Search for the cell housing the specified text and yield its [x, y] center coordinate. 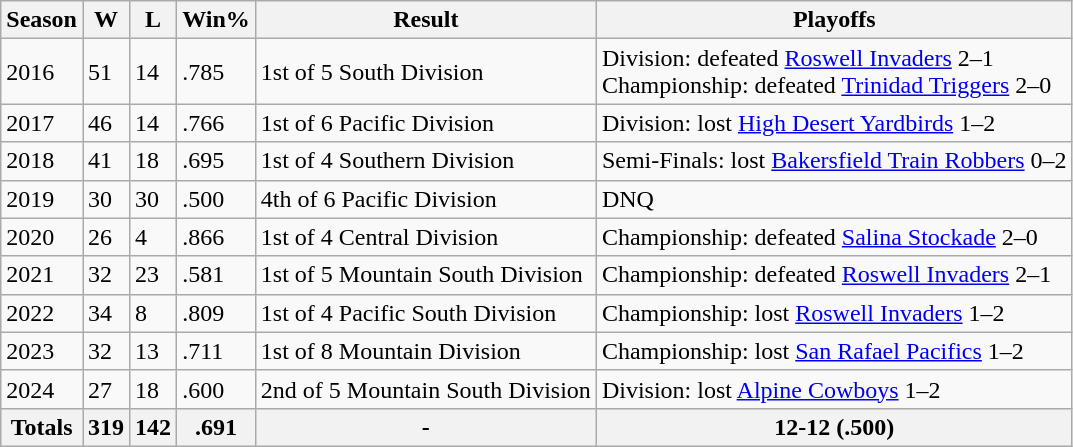
319 [106, 427]
2019 [42, 199]
46 [106, 123]
1st of 5 Mountain South Division [426, 275]
.766 [216, 123]
26 [106, 237]
L [154, 20]
2018 [42, 161]
Championship: lost San Rafael Pacifics 1–2 [834, 351]
1st of 4 Pacific South Division [426, 313]
34 [106, 313]
Championship: defeated Salina Stockade 2–0 [834, 237]
Playoffs [834, 20]
W [106, 20]
Win% [216, 20]
- [426, 427]
2023 [42, 351]
142 [154, 427]
2017 [42, 123]
2024 [42, 389]
Championship: defeated Roswell Invaders 2–1 [834, 275]
27 [106, 389]
.785 [216, 72]
51 [106, 72]
.809 [216, 313]
2016 [42, 72]
Division: defeated Roswell Invaders 2–1Championship: defeated Trinidad Triggers 2–0 [834, 72]
1st of 4 Central Division [426, 237]
Division: lost Alpine Cowboys 1–2 [834, 389]
12-12 (.500) [834, 427]
4th of 6 Pacific Division [426, 199]
Division: lost High Desert Yardbirds 1–2 [834, 123]
.500 [216, 199]
.691 [216, 427]
Season [42, 20]
41 [106, 161]
2nd of 5 Mountain South Division [426, 389]
1st of 5 South Division [426, 72]
.711 [216, 351]
Result [426, 20]
4 [154, 237]
1st of 8 Mountain Division [426, 351]
.866 [216, 237]
.600 [216, 389]
1st of 4 Southern Division [426, 161]
2020 [42, 237]
2021 [42, 275]
DNQ [834, 199]
.581 [216, 275]
13 [154, 351]
Championship: lost Roswell Invaders 1–2 [834, 313]
Totals [42, 427]
23 [154, 275]
2022 [42, 313]
8 [154, 313]
1st of 6 Pacific Division [426, 123]
.695 [216, 161]
Semi-Finals: lost Bakersfield Train Robbers 0–2 [834, 161]
